Pinpoint the cell where the given text exists, returning its (x, y) midpoint coordinate. 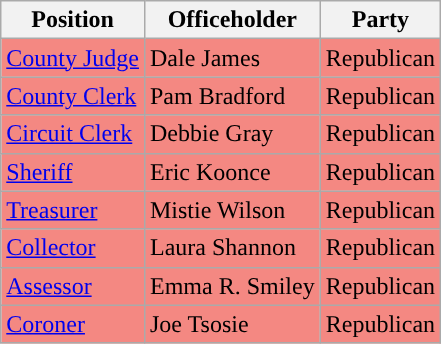
Laura Shannon (232, 248)
Debbie Gray (232, 134)
Coroner (73, 324)
Assessor (73, 286)
Mistie Wilson (232, 210)
Emma R. Smiley (232, 286)
Joe Tsosie (232, 324)
Officeholder (232, 20)
Collector (73, 248)
County Judge (73, 58)
Position (73, 20)
Pam Bradford (232, 96)
Eric Koonce (232, 172)
Dale James (232, 58)
Treasurer (73, 210)
Circuit Clerk (73, 134)
Party (380, 20)
Sheriff (73, 172)
County Clerk (73, 96)
